Return the (X, Y) coordinate for the center point of the cell that contains the specified text.  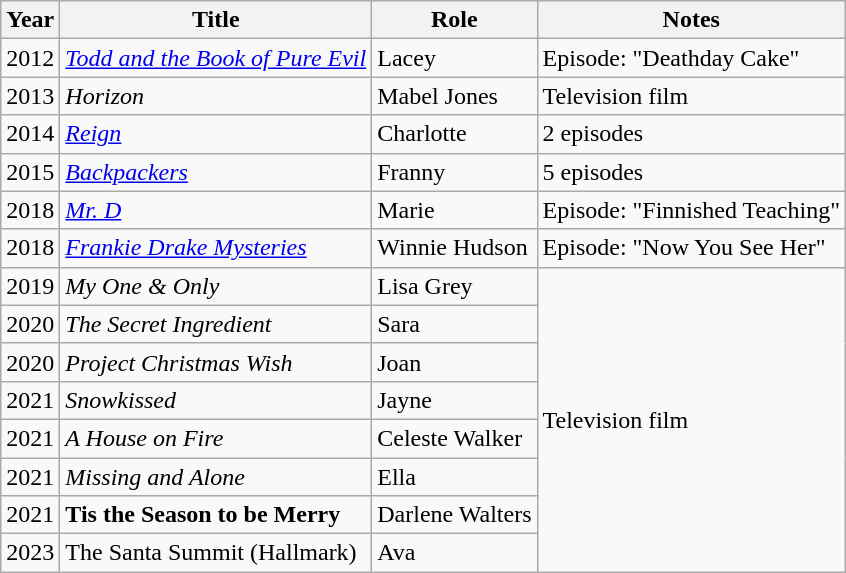
Franny (454, 172)
Mr. D (216, 210)
Charlotte (454, 134)
Joan (454, 362)
Lisa Grey (454, 286)
Ava (454, 553)
Celeste Walker (454, 438)
Year (30, 20)
Lacey (454, 58)
A House on Fire (216, 438)
Episode: "Deathday Cake" (692, 58)
Todd and the Book of Pure Evil (216, 58)
2015 (30, 172)
Notes (692, 20)
The Santa Summit (Hallmark) (216, 553)
Tis the Season to be Merry (216, 515)
2012 (30, 58)
2019 (30, 286)
Backpackers (216, 172)
Mabel Jones (454, 96)
Role (454, 20)
Missing and Alone (216, 477)
The Secret Ingredient (216, 324)
Sara (454, 324)
Snowkissed (216, 400)
2014 (30, 134)
2013 (30, 96)
Title (216, 20)
Reign (216, 134)
Jayne (454, 400)
5 episodes (692, 172)
My One & Only (216, 286)
Marie (454, 210)
Project Christmas Wish (216, 362)
Frankie Drake Mysteries (216, 248)
2023 (30, 553)
2 episodes (692, 134)
Episode: "Finnished Teaching" (692, 210)
Winnie Hudson (454, 248)
Episode: "Now You See Her" (692, 248)
Ella (454, 477)
Horizon (216, 96)
Darlene Walters (454, 515)
